From the cell containing the given text, extract its center point as [X, Y] coordinate. 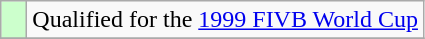
Qualified for the 1999 FIVB World Cup [226, 20]
